Search for the cell housing the specified text and yield its (X, Y) center coordinate. 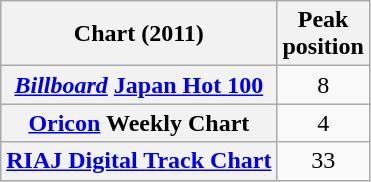
Peakposition (323, 34)
Oricon Weekly Chart (139, 123)
33 (323, 161)
Chart (2011) (139, 34)
8 (323, 85)
4 (323, 123)
RIAJ Digital Track Chart (139, 161)
Billboard Japan Hot 100 (139, 85)
